Detect which cell encompasses the target text, then output its [X, Y] center coordinate. 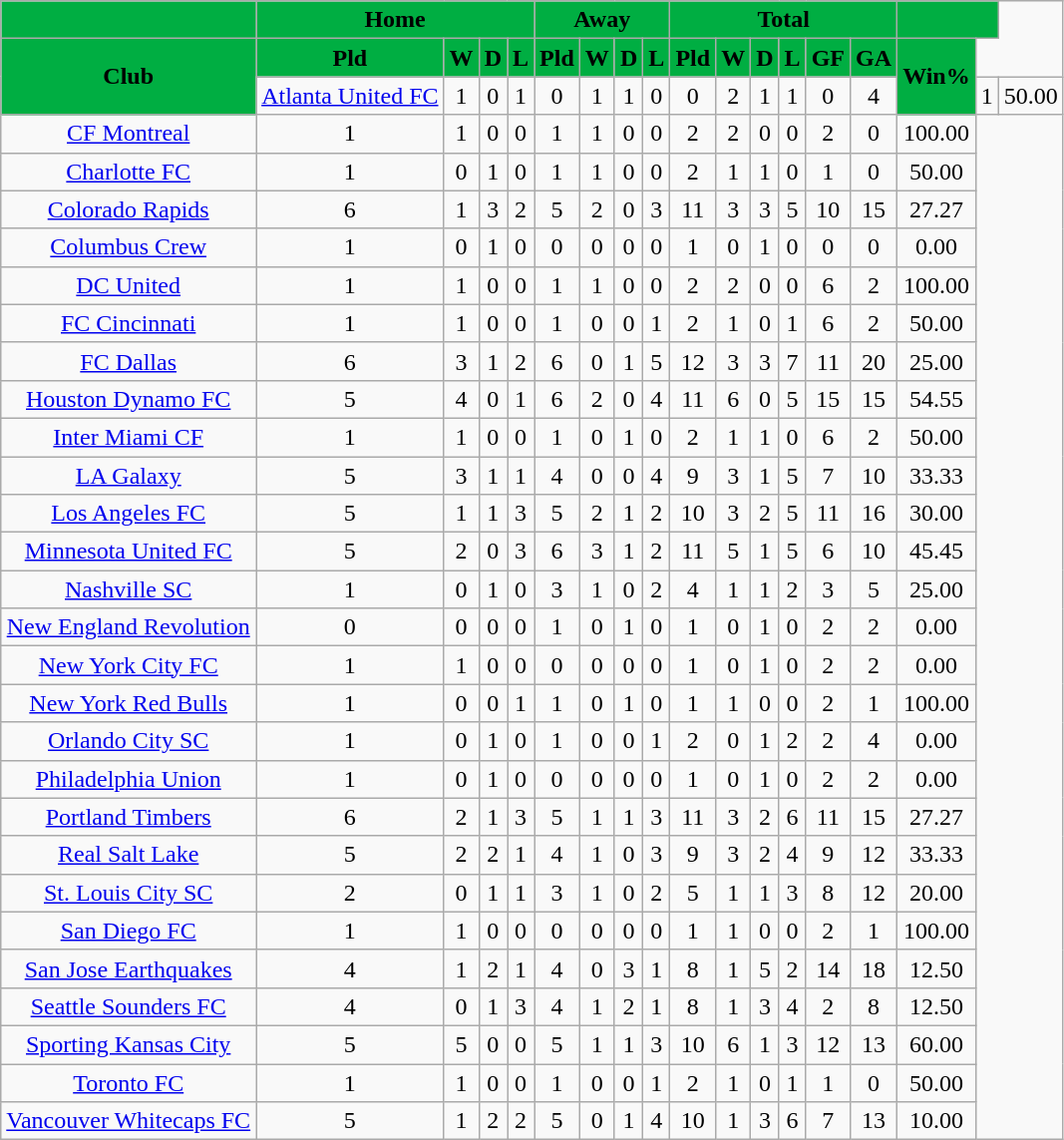
10.00 [937, 1121]
DC United [129, 285]
San Diego FC [129, 931]
Atlanta United FC [350, 96]
GF [828, 58]
Vancouver Whitecaps FC [129, 1121]
16 [874, 514]
Minnesota United FC [129, 552]
FC Cincinnati [129, 323]
FC Dallas [129, 361]
Win% [937, 77]
Real Salt Lake [129, 855]
Seattle Sounders FC [129, 1006]
Houston Dynamo FC [129, 399]
New York Red Bulls [129, 703]
San Jose Earthquakes [129, 968]
45.45 [937, 552]
Sporting Kansas City [129, 1044]
14 [828, 968]
60.00 [937, 1044]
Colorado Rapids [129, 209]
18 [874, 968]
Columbus Crew [129, 247]
Los Angeles FC [129, 514]
New England Revolution [129, 627]
30.00 [937, 514]
Portland Timbers [129, 817]
St. Louis City SC [129, 893]
GA [874, 58]
Home [395, 20]
20.00 [937, 893]
Away [602, 20]
LA Galaxy [129, 476]
Total [784, 20]
Charlotte FC [129, 172]
Toronto FC [129, 1082]
54.55 [937, 399]
New York City FC [129, 665]
Orlando City SC [129, 741]
20 [874, 361]
Inter Miami CF [129, 437]
Nashville SC [129, 589]
Club [129, 77]
Philadelphia Union [129, 779]
CF Montreal [129, 134]
